Detect which cell encompasses the target text, then output its [X, Y] center coordinate. 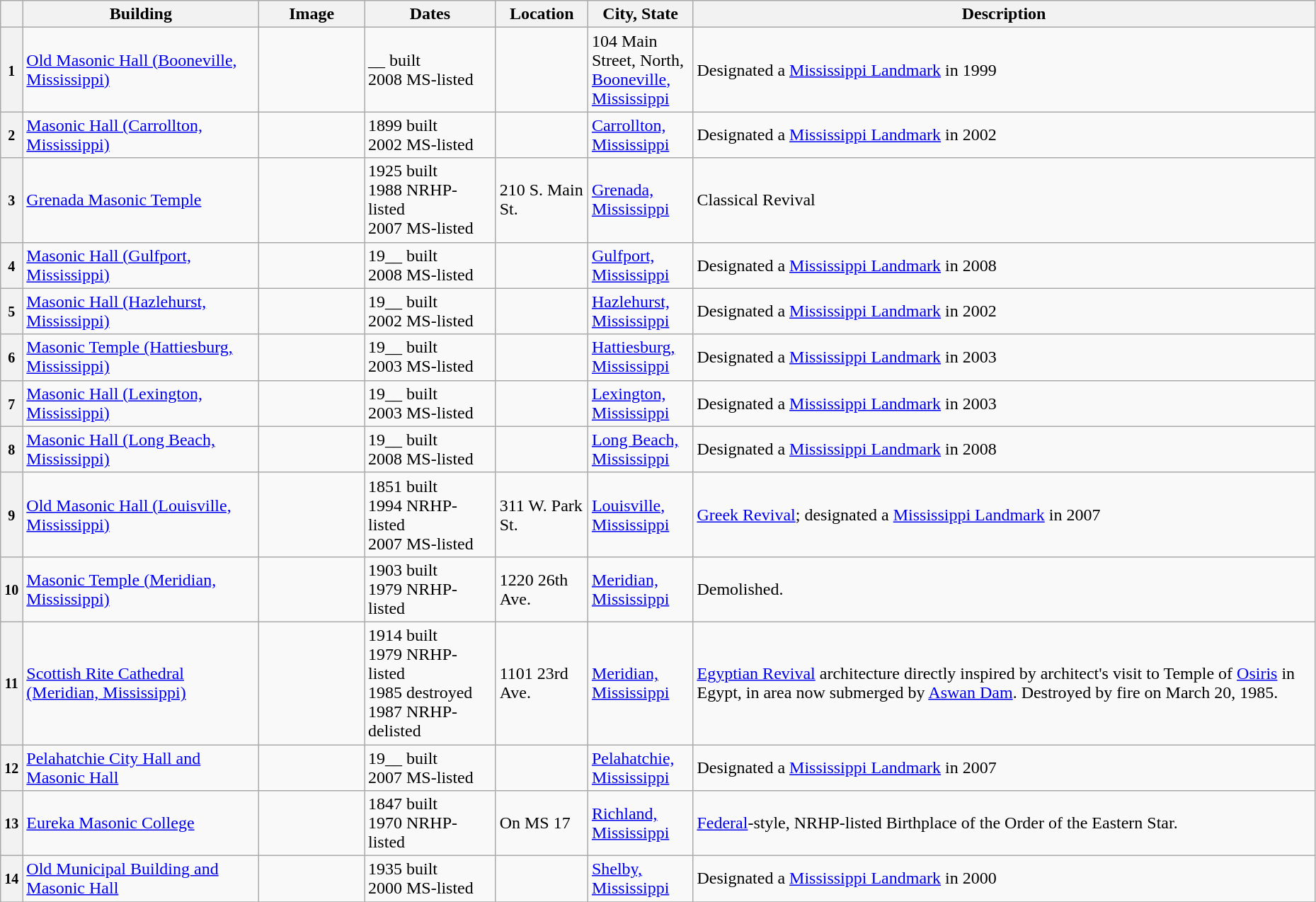
1101 23rd Ave. [542, 683]
9 [11, 514]
1851 built1994 NRHP-listed2007 MS-listed [430, 514]
Masonic Temple (Meridian, Mississippi) [141, 589]
Masonic Hall (Gulfport, Mississippi) [141, 265]
On MS 17 [542, 823]
Carrollton, Mississippi [640, 135]
1925 built1988 NRHP-listed2007 MS-listed [430, 200]
Grenada, Mississippi [640, 200]
311 W. Park St. [542, 514]
12 [11, 767]
Old Masonic Hall (Booneville, Mississippi) [141, 69]
Designated a Mississippi Landmark in 2000 [1004, 879]
Demolished. [1004, 589]
2 [11, 135]
7 [11, 404]
210 S. Main St. [542, 200]
10 [11, 589]
Classical Revival [1004, 200]
11 [11, 683]
1220 26th Ave. [542, 589]
Lexington, Mississippi [640, 404]
Pelahatchie City Hall and Masonic Hall [141, 767]
1899 built2002 MS-listed [430, 135]
1903 built1979 NRHP-listed [430, 589]
Greek Revival; designated a Mississippi Landmark in 2007 [1004, 514]
Federal-style, NRHP-listed Birthplace of the Order of the Eastern Star. [1004, 823]
5 [11, 312]
Old Masonic Hall (Louisville, Mississippi) [141, 514]
Designated a Mississippi Landmark in 1999 [1004, 69]
19__ built2007 MS-listed [430, 767]
Scottish Rite Cathedral (Meridian, Mississippi) [141, 683]
4 [11, 265]
Masonic Hall (Carrollton, Mississippi) [141, 135]
Masonic Hall (Long Beach, Mississippi) [141, 449]
Old Municipal Building and Masonic Hall [141, 879]
1847 built1970 NRHP-listed [430, 823]
Pelahatchie, Mississippi [640, 767]
Louisville, Mississippi [640, 514]
Masonic Temple (Hattiesburg, Mississippi) [141, 357]
Hattiesburg, Mississippi [640, 357]
Hazlehurst, Mississippi [640, 312]
1 [11, 69]
Grenada Masonic Temple [141, 200]
3 [11, 200]
1935 built2000 MS-listed [430, 879]
Masonic Hall (Hazlehurst, Mississippi) [141, 312]
City, State [640, 14]
Eureka Masonic College [141, 823]
8 [11, 449]
Masonic Hall (Lexington, Mississippi) [141, 404]
Long Beach, Mississippi [640, 449]
Description [1004, 14]
6 [11, 357]
19__ built2002 MS-listed [430, 312]
104 Main Street, North, Booneville, Mississippi [640, 69]
14 [11, 879]
Gulfport, Mississippi [640, 265]
13 [11, 823]
Dates [430, 14]
Richland, Mississippi [640, 823]
Building [141, 14]
Image [311, 14]
1914 built1979 NRHP-listed1985 destroyed1987 NRHP-delisted [430, 683]
Shelby, Mississippi [640, 879]
__ built2008 MS-listed [430, 69]
Location [542, 14]
Designated a Mississippi Landmark in 2007 [1004, 767]
